Determine the (X, Y) coordinate at the center of the cell enclosing the given text.  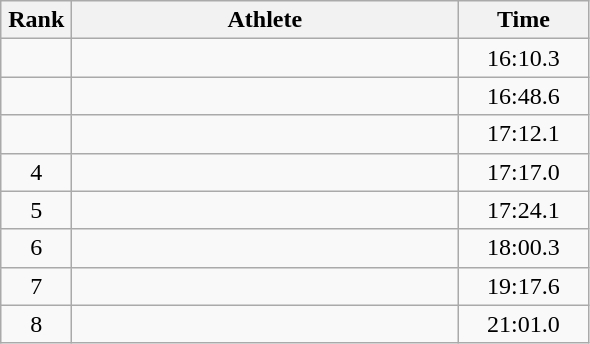
8 (36, 324)
17:17.0 (524, 172)
7 (36, 286)
19:17.6 (524, 286)
5 (36, 210)
18:00.3 (524, 248)
6 (36, 248)
Athlete (265, 20)
16:48.6 (524, 96)
17:12.1 (524, 134)
21:01.0 (524, 324)
Rank (36, 20)
16:10.3 (524, 58)
17:24.1 (524, 210)
Time (524, 20)
4 (36, 172)
